Detect which cell encompasses the target text, then output its (x, y) center coordinate. 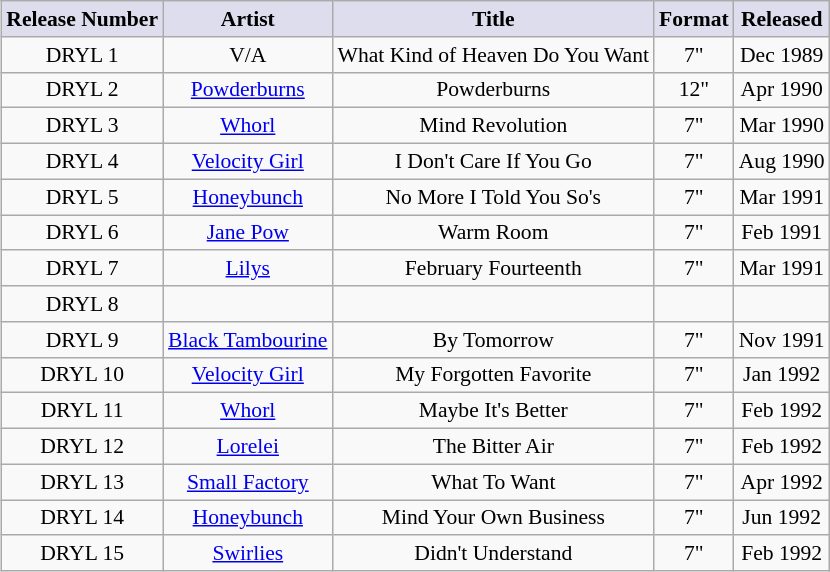
V/A (248, 54)
Small Factory (248, 482)
DRYL 15 (82, 553)
DRYL 9 (82, 339)
DRYL 10 (82, 375)
Released (782, 19)
DRYL 12 (82, 446)
DRYL 3 (82, 126)
Maybe It's Better (494, 411)
DRYL 6 (82, 232)
Apr 1990 (782, 90)
DRYL 5 (82, 197)
What To Want (494, 482)
DRYL 11 (82, 411)
Black Tambourine (248, 339)
No More I Told You So's (494, 197)
Nov 1991 (782, 339)
DRYL 1 (82, 54)
The Bitter Air (494, 446)
Mind Your Own Business (494, 518)
Title (494, 19)
Release Number (82, 19)
Artist (248, 19)
What Kind of Heaven Do You Want (494, 54)
Jun 1992 (782, 518)
DRYL 8 (82, 304)
Jan 1992 (782, 375)
Jane Pow (248, 232)
Swirlies (248, 553)
DRYL 14 (82, 518)
DRYL 2 (82, 90)
Format (694, 19)
Apr 1992 (782, 482)
My Forgotten Favorite (494, 375)
By Tomorrow (494, 339)
12" (694, 90)
DRYL 4 (82, 161)
Aug 1990 (782, 161)
Dec 1989 (782, 54)
DRYL 7 (82, 268)
Lorelei (248, 446)
Mind Revolution (494, 126)
Warm Room (494, 232)
DRYL 13 (82, 482)
Didn't Understand (494, 553)
February Fourteenth (494, 268)
Mar 1990 (782, 126)
Lilys (248, 268)
I Don't Care If You Go (494, 161)
Feb 1991 (782, 232)
